For the text-containing cell, return its midpoint in [X, Y] coordinate format. 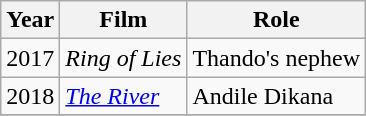
Thando's nephew [276, 58]
Andile Dikana [276, 96]
Year [30, 20]
Role [276, 20]
Ring of Lies [124, 58]
The River [124, 96]
Film [124, 20]
2018 [30, 96]
2017 [30, 58]
